Capture the cell that displays the provided text and extract its [x, y] central coordinate. 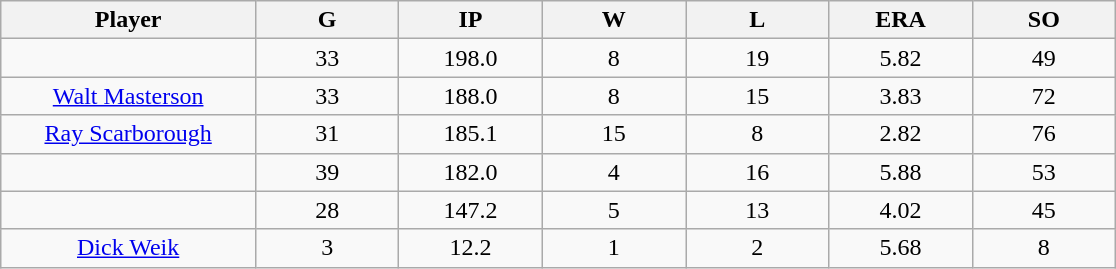
G [328, 20]
Walt Masterson [128, 96]
198.0 [470, 58]
L [758, 20]
5.88 [900, 172]
4 [614, 172]
53 [1044, 172]
182.0 [470, 172]
2 [758, 248]
49 [1044, 58]
Ray Scarborough [128, 134]
5.82 [900, 58]
3 [328, 248]
1 [614, 248]
3.83 [900, 96]
45 [1044, 210]
185.1 [470, 134]
W [614, 20]
28 [328, 210]
ERA [900, 20]
4.02 [900, 210]
39 [328, 172]
5.68 [900, 248]
Player [128, 20]
12.2 [470, 248]
72 [1044, 96]
Dick Weik [128, 248]
16 [758, 172]
19 [758, 58]
147.2 [470, 210]
SO [1044, 20]
2.82 [900, 134]
188.0 [470, 96]
5 [614, 210]
IP [470, 20]
31 [328, 134]
13 [758, 210]
76 [1044, 134]
